Scan for the cell matching the given text and deliver its [X, Y] coordinate at center. 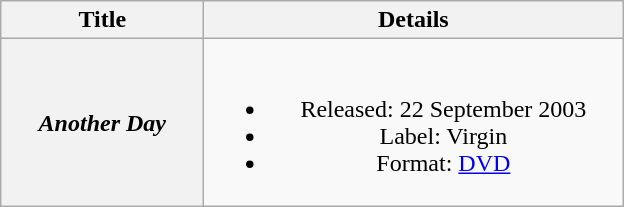
Released: 22 September 2003Label: VirginFormat: DVD [414, 122]
Title [102, 20]
Details [414, 20]
Another Day [102, 122]
